Return the (x, y) coordinate for the center point of the cell that contains the specified text.  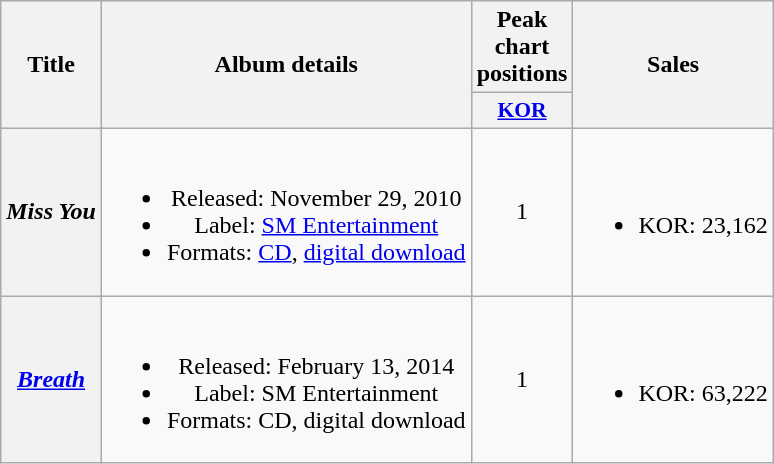
Peak chart positions (522, 47)
KOR (522, 111)
Title (52, 65)
KOR: 23,162 (673, 212)
Released: November 29, 2010Label: SM EntertainmentFormats: CD, digital download (286, 212)
Miss You (52, 212)
Breath (52, 380)
Released: February 13, 2014Label: SM EntertainmentFormats: CD, digital download (286, 380)
Sales (673, 65)
Album details (286, 65)
KOR: 63,222 (673, 380)
